Return [x, y] of the center of cell containing provided text 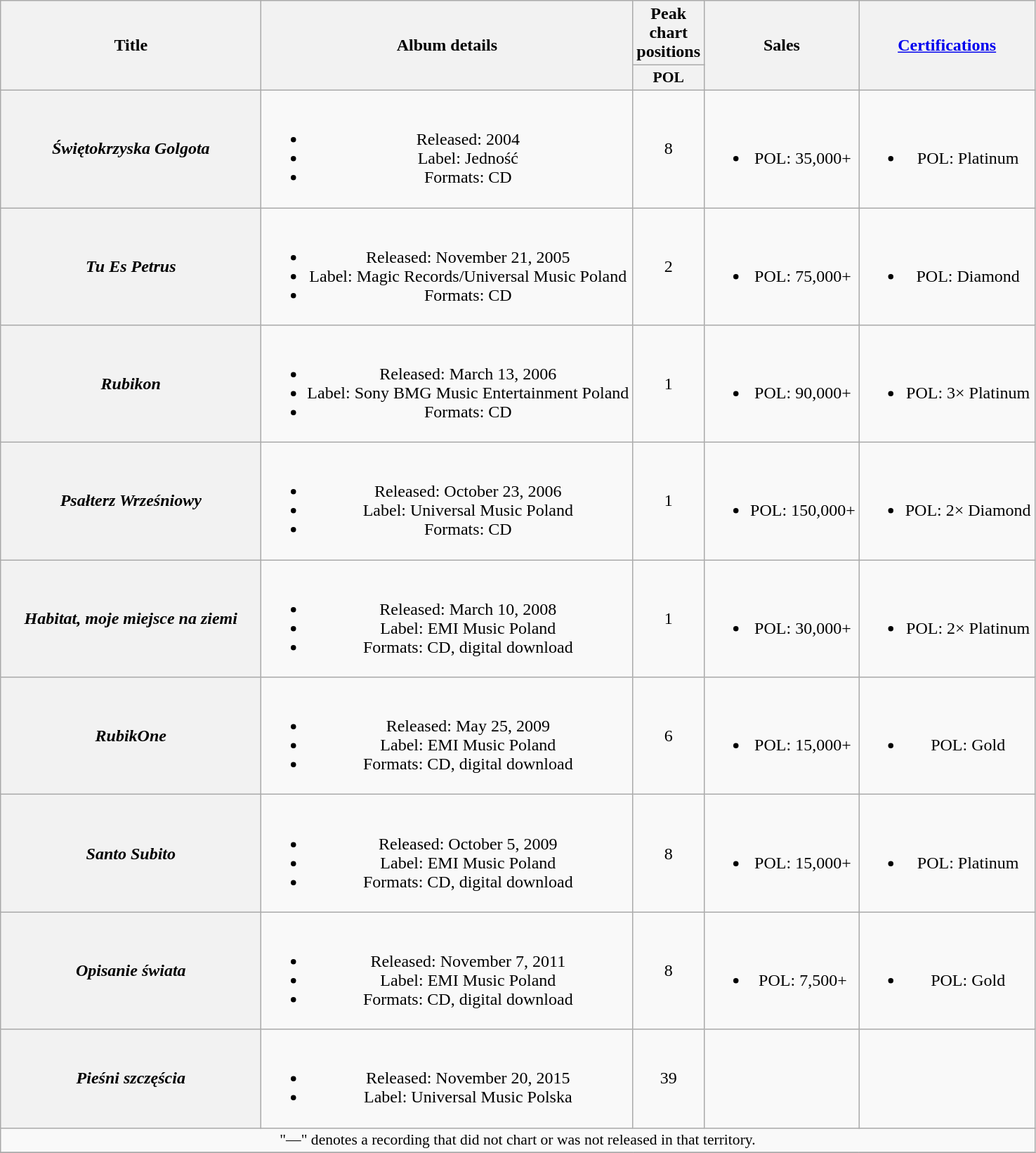
6 [669, 736]
Tu Es Petrus [131, 267]
POL [669, 78]
POL: 75,000+ [782, 267]
Certifications [947, 46]
Released: 2004Label: JednośćFormats: CD [447, 149]
Rubikon [131, 384]
Title [131, 46]
RubikOne [131, 736]
Pieśni szczęścia [131, 1079]
POL: Diamond [947, 267]
POL: 150,000+ [782, 502]
POL: 2× Platinum [947, 618]
39 [669, 1079]
Released: March 10, 2008Label: EMI Music PolandFormats: CD, digital download [447, 618]
Released: November 7, 2011Label: EMI Music PolandFormats: CD, digital download [447, 971]
POL: 3× Platinum [947, 384]
2 [669, 267]
Świętokrzyska Golgota [131, 149]
POL: 30,000+ [782, 618]
Released: May 25, 2009Label: EMI Music PolandFormats: CD, digital download [447, 736]
Released: November 21, 2005Label: Magic Records/Universal Music PolandFormats: CD [447, 267]
Psałterz Wrześniowy [131, 502]
Released: November 20, 2015Label: Universal Music Polska [447, 1079]
"—" denotes a recording that did not chart or was not released in that territory. [518, 1140]
Released: March 13, 2006Label: Sony BMG Music Entertainment PolandFormats: CD [447, 384]
POL: 7,500+ [782, 971]
POL: 35,000+ [782, 149]
Peak chart positions [669, 33]
POL: 2× Diamond [947, 502]
Opisanie świata [131, 971]
Released: October 23, 2006Label: Universal Music PolandFormats: CD [447, 502]
Released: October 5, 2009Label: EMI Music PolandFormats: CD, digital download [447, 853]
Habitat, moje miejsce na ziemi [131, 618]
Sales [782, 46]
Album details [447, 46]
POL: 90,000+ [782, 384]
Santo Subito [131, 853]
